Locate the cell with the specified text and output its [x, y] center coordinate. 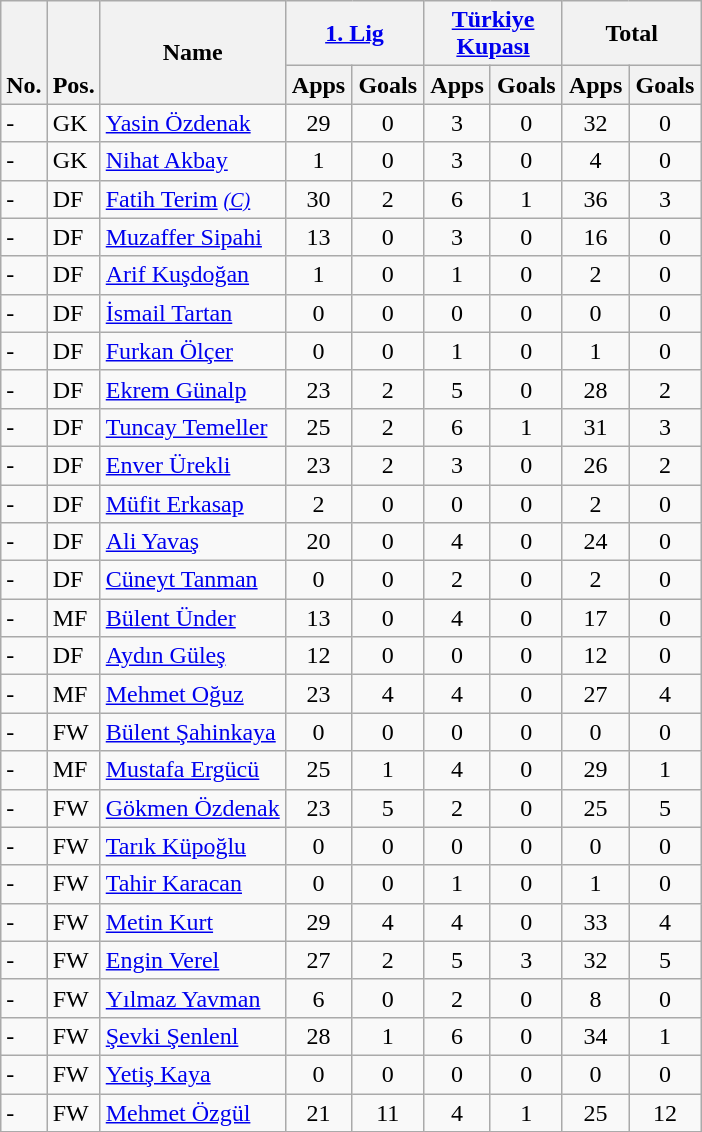
İsmail Tartan [192, 313]
30 [318, 199]
Türkiye Kupası [494, 34]
16 [596, 237]
Şevki Şenlenl [192, 1036]
11 [388, 1113]
Mustafa Ergücü [192, 770]
33 [596, 922]
Ekrem Günalp [192, 389]
Mehmet Oğuz [192, 694]
Bülent Ünder [192, 618]
8 [596, 998]
Metin Kurt [192, 922]
Arif Kuşdoğan [192, 275]
Ali Yavaş [192, 542]
Engin Verel [192, 960]
Pos. [74, 52]
Bülent Şahinkaya [192, 732]
Yasin Özdenak [192, 123]
Cüneyt Tanman [192, 580]
24 [596, 542]
Total [632, 34]
Muzaffer Sipahi [192, 237]
Name [192, 52]
No. [24, 52]
21 [318, 1113]
Tuncay Temeller [192, 427]
Enver Ürekli [192, 465]
Yetiş Kaya [192, 1074]
31 [596, 427]
Tahir Karacan [192, 884]
20 [318, 542]
Müfit Erkasap [192, 503]
Furkan Ölçer [192, 351]
Tarık Küpoğlu [192, 846]
Fatih Terim (C) [192, 199]
Gökmen Özdenak [192, 808]
36 [596, 199]
Yılmaz Yavman [192, 998]
26 [596, 465]
17 [596, 618]
34 [596, 1036]
1. Lig [354, 34]
Nihat Akbay [192, 161]
Aydın Güleş [192, 656]
Mehmet Özgül [192, 1113]
